Locate the cell with the specified text and output its (X, Y) center coordinate. 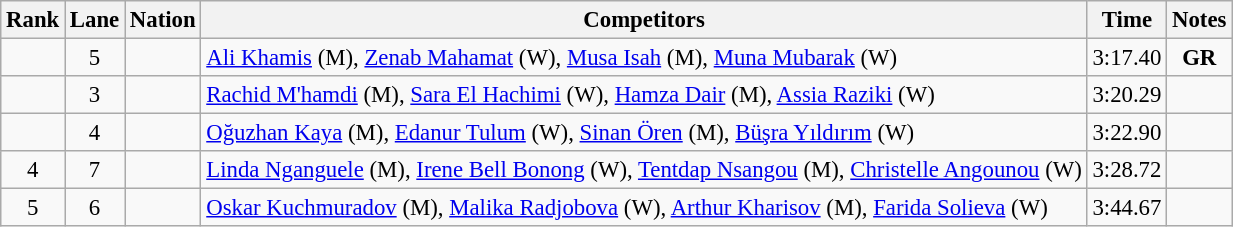
Oğuzhan Kaya (M), Edanur Tulum (W), Sinan Ören (M), Büşra Yıldırım (W) (644, 133)
3 (95, 95)
Ali Khamis (M), Zenab Mahamat (W), Musa Isah (M), Muna Mubarak (W) (644, 58)
6 (95, 208)
Linda Nganguele (M), Irene Bell Bonong (W), Tentdap Nsangou (M), Christelle Angounou (W) (644, 170)
Rank (33, 20)
GR (1200, 58)
Rachid M'hamdi (M), Sara El Hachimi (W), Hamza Dair (M), Assia Raziki (W) (644, 95)
Competitors (644, 20)
3:22.90 (1127, 133)
Oskar Kuchmuradov (M), Malika Radjobova (W), Arthur Kharisov (M), Farida Solieva (W) (644, 208)
Notes (1200, 20)
3:44.67 (1127, 208)
3:17.40 (1127, 58)
3:20.29 (1127, 95)
Time (1127, 20)
7 (95, 170)
Lane (95, 20)
3:28.72 (1127, 170)
Nation (163, 20)
